Output the (X, Y) coordinate of the center of the cell containing the given text.  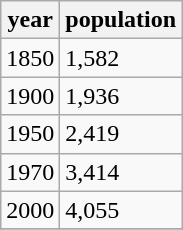
1950 (30, 134)
3,414 (121, 172)
1850 (30, 58)
2,419 (121, 134)
population (121, 20)
1,936 (121, 96)
4,055 (121, 210)
2000 (30, 210)
1,582 (121, 58)
1970 (30, 172)
year (30, 20)
1900 (30, 96)
